Return the (x, y) coordinate for the center point of the cell that contains the specified text.  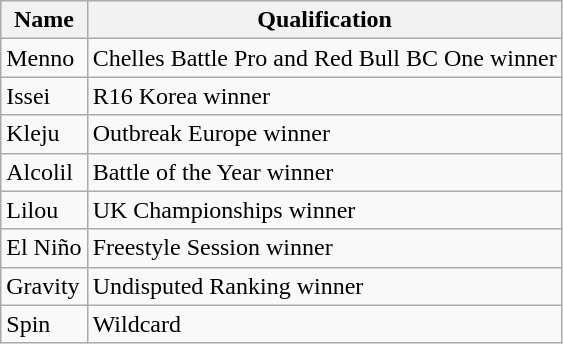
Undisputed Ranking winner (324, 286)
Chelles Battle Pro and Red Bull BC One winner (324, 58)
Kleju (44, 134)
UK Championships winner (324, 210)
Battle of the Year winner (324, 172)
R16 Korea winner (324, 96)
Menno (44, 58)
Qualification (324, 20)
Wildcard (324, 324)
Spin (44, 324)
Gravity (44, 286)
El Niño (44, 248)
Lilou (44, 210)
Alcolil (44, 172)
Freestyle Session winner (324, 248)
Issei (44, 96)
Name (44, 20)
Outbreak Europe winner (324, 134)
